Locate the cell with the specified text and output its (X, Y) center coordinate. 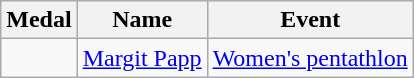
Name (142, 20)
Event (310, 20)
Margit Papp (142, 58)
Women's pentathlon (310, 58)
Medal (39, 20)
